Return the (X, Y) coordinate for the center point of the cell that contains the specified text.  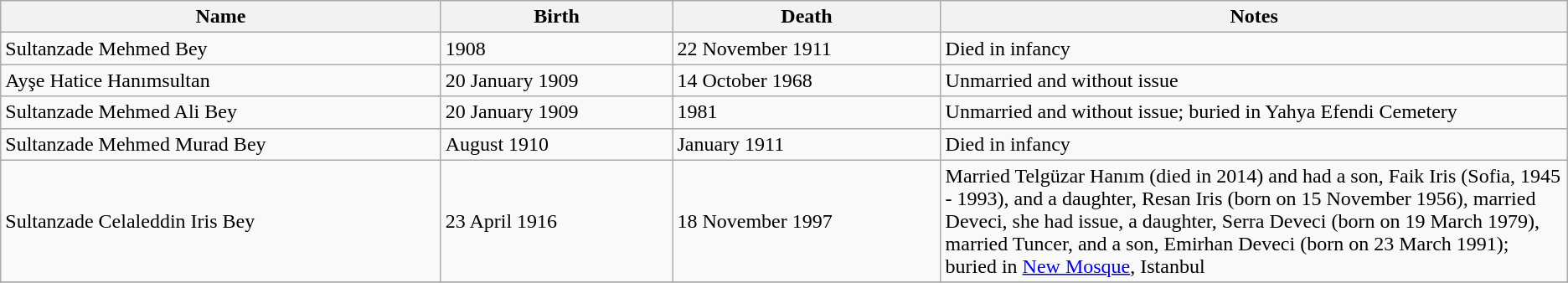
14 October 1968 (807, 80)
August 1910 (556, 144)
Sultanzade Mehmed Bey (221, 49)
Name (221, 17)
January 1911 (807, 144)
Notes (1254, 17)
18 November 1997 (807, 221)
Sultanzade Celaleddin Iris Bey (221, 221)
Sultanzade Mehmed Ali Bey (221, 112)
Unmarried and without issue (1254, 80)
1981 (807, 112)
Birth (556, 17)
Death (807, 17)
23 April 1916 (556, 221)
Unmarried and without issue; buried in Yahya Efendi Cemetery (1254, 112)
1908 (556, 49)
22 November 1911 (807, 49)
Sultanzade Mehmed Murad Bey (221, 144)
Ayşe Hatice Hanımsultan (221, 80)
